Scan for the cell matching the given text and deliver its [x, y] coordinate at center. 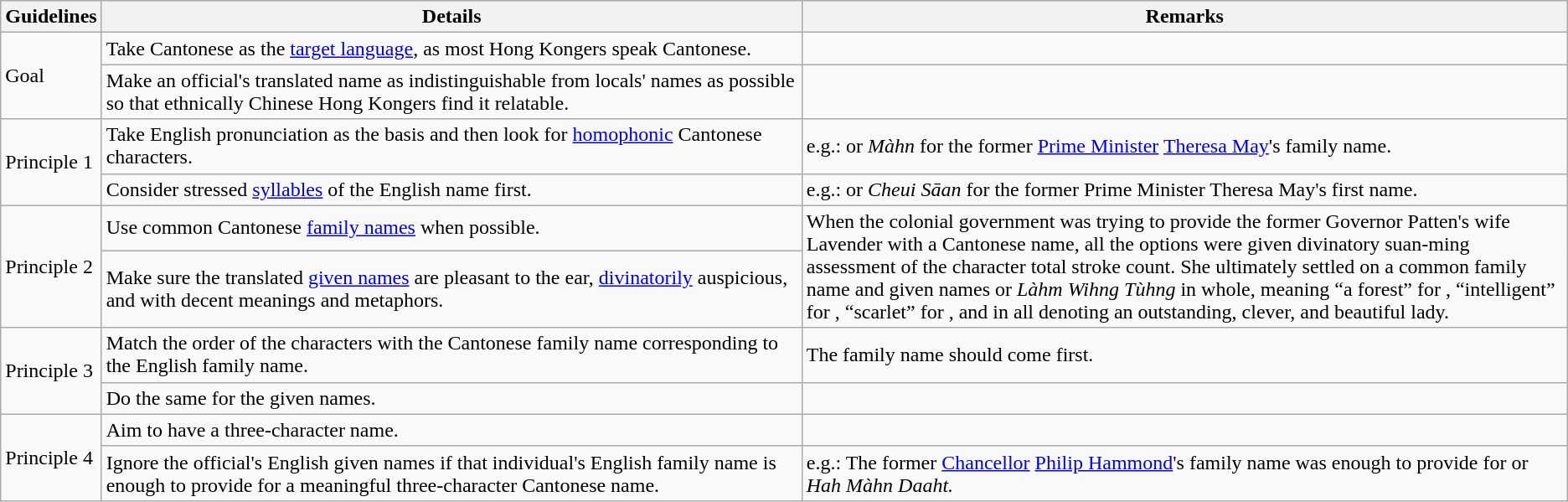
Principle 3 [51, 370]
Remarks [1184, 17]
Take Cantonese as the target language, as most Hong Kongers speak Cantonese. [451, 49]
Consider stressed syllables of the English name first. [451, 189]
Match the order of the characters with the Cantonese family name corresponding to the English family name. [451, 355]
e.g.: or Màhn for the former Prime Minister Theresa May's family name. [1184, 146]
Principle 1 [51, 163]
Make sure the translated given names are pleasant to the ear, divinatorily auspicious, and with decent meanings and metaphors. [451, 289]
Take English pronunciation as the basis and then look for homophonic Cantonese characters. [451, 146]
Aim to have a three-character name. [451, 430]
Guidelines [51, 17]
Details [451, 17]
The family name should come first. [1184, 355]
Principle 4 [51, 458]
Do the same for the given names. [451, 398]
Make an official's translated name as indistinguishable from locals' names as possible so that ethnically Chinese Hong Kongers find it relatable. [451, 92]
e.g.: The former Chancellor Philip Hammond's family name was enough to provide for or Hah Màhn Daaht. [1184, 473]
e.g.: or Cheui Sāan for the former Prime Minister Theresa May's first name. [1184, 189]
Use common Cantonese family names when possible. [451, 228]
Goal [51, 75]
Principle 2 [51, 267]
